From the cell containing the given text, extract its center point as [X, Y] coordinate. 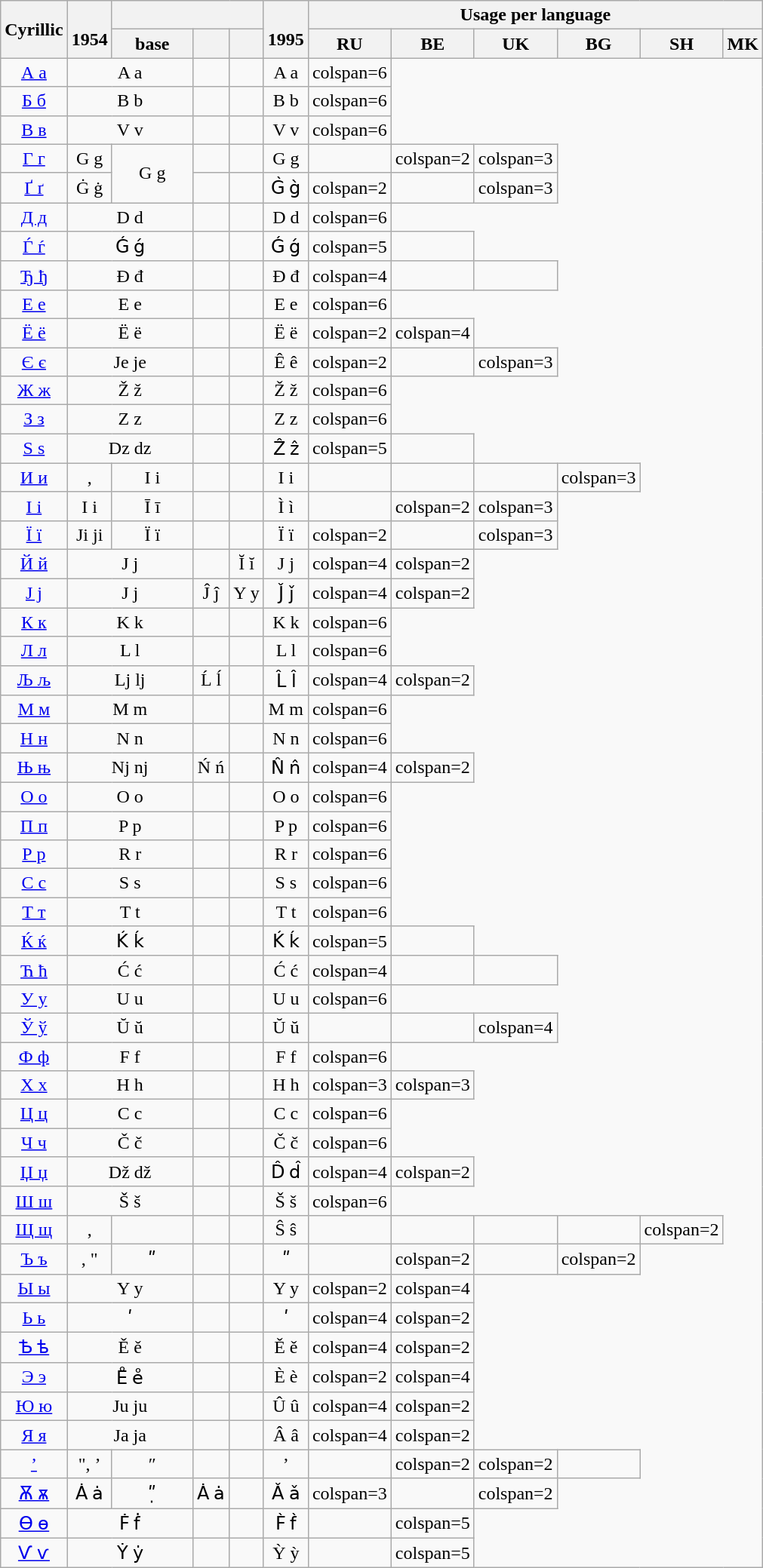
N̂ n̂ [285, 768]
UK [515, 44]
Ё ё [34, 333]
MK [743, 44]
Dž dž [130, 1172]
А а [34, 72]
base [152, 44]
У у [34, 999]
BG [598, 44]
Ѓ ѓ [34, 247]
Ji ji [89, 535]
Û û [285, 1407]
Ī ī [152, 506]
Â â [285, 1435]
Ja ja [130, 1435]
Ы ы [34, 1288]
BE [432, 44]
", ’ [89, 1464]
Ј ј [34, 593]
Ђ ђ [34, 275]
Ф ф [34, 1057]
Љ љ [34, 680]
È è [285, 1377]
Usage per language [535, 15]
Ẏ ẏ [130, 1553]
В в [34, 130]
Ю ю [34, 1407]
Ќ ќ [34, 941]
Ь ь [34, 1318]
Lj lj [130, 680]
Je je [130, 361]
E̊ e̊ [130, 1377]
Й й [34, 563]
Щ щ [34, 1229]
Ѫ ѫ [34, 1493]
Ѣ ѣ [34, 1348]
Ê ê [285, 361]
Ї ї [34, 535]
Ĵ ĵ [211, 593]
Е е [34, 304]
I і [34, 506]
Ч ч [34, 1143]
С с [34, 883]
Ġ ġ [89, 188]
Cyrillic [34, 29]
Э э [34, 1377]
Ỳ ỳ [285, 1553]
, " [89, 1259]
Ў ў [34, 1027]
И и [34, 477]
″ [152, 1464]
ʺ̣ [152, 1493]
Ŝ ŝ [285, 1229]
Џ џ [34, 1172]
Л л [34, 651]
1995 [285, 29]
Ẑ ẑ [285, 449]
Є є [34, 361]
К к [34, 622]
Б б [34, 101]
Ѕ ѕ [34, 449]
Ĺ ĺ [211, 680]
М м [34, 710]
Ъ ъ [34, 1259]
Ḟ ḟ [130, 1524]
Ћ ћ [34, 970]
Я я [34, 1435]
Г г [34, 158]
Т т [34, 912]
G̀ g̀ [285, 188]
Ń ń [211, 768]
Х х [34, 1085]
Ì ì [285, 506]
Dz dz [130, 449]
Ѵ ѵ [34, 1553]
Ш ш [34, 1201]
1954 [89, 29]
П п [34, 826]
Ǎ ǎ [285, 1493]
Ґ ґ [34, 188]
З з [34, 419]
Н н [34, 738]
Nj nj [130, 768]
D̂ d̂ [285, 1172]
Д д [34, 217]
Ĭ ĭ [247, 563]
F̀ f̀ [285, 1524]
О о [34, 796]
RU [349, 44]
Ж ж [34, 391]
Ju ju [130, 1407]
J̌ ǰ [285, 593]
Ц ц [34, 1114]
SH [681, 44]
L̂ l̂ [285, 680]
Њ њ [34, 768]
Ѳ ѳ [34, 1524]
Р р [34, 855]
